Return [x, y] of the center of cell containing provided text 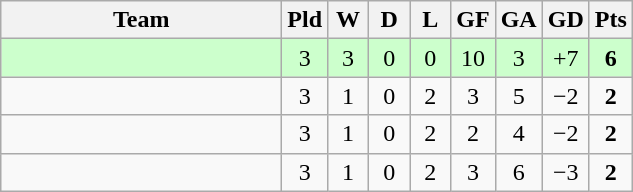
Pts [610, 20]
4 [518, 134]
L [430, 20]
+7 [566, 58]
Pld [305, 20]
W [348, 20]
−3 [566, 172]
Team [142, 20]
GA [518, 20]
5 [518, 96]
10 [473, 58]
GF [473, 20]
GD [566, 20]
D [390, 20]
